Scan for the cell matching the given text and deliver its (X, Y) coordinate at center. 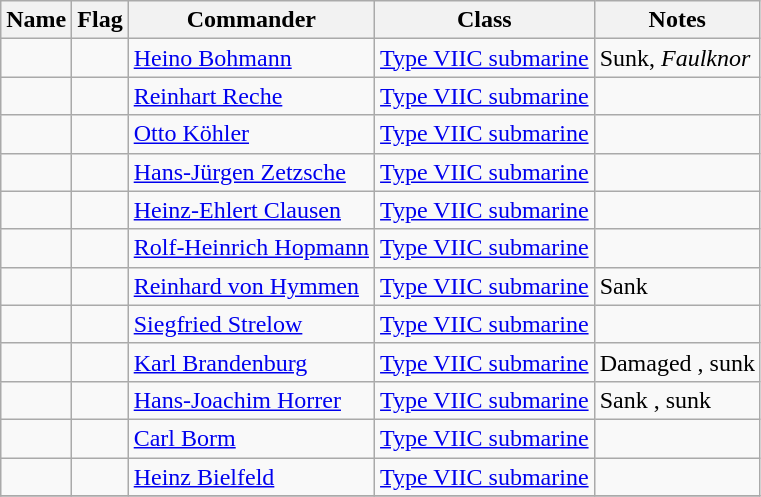
Karl Brandenburg (251, 362)
Heinz-Ehlert Clausen (251, 210)
Flag (100, 20)
Damaged , sunk (677, 362)
Commander (251, 20)
Heinz Bielfeld (251, 477)
Sunk, Faulknor (677, 58)
Reinhard von Hymmen (251, 286)
Carl Borm (251, 438)
Rolf-Heinrich Hopmann (251, 248)
Heino Bohmann (251, 58)
Class (485, 20)
Hans-Joachim Horrer (251, 400)
Sank (677, 286)
Siegfried Strelow (251, 324)
Hans-Jürgen Zetzsche (251, 172)
Name (36, 20)
Reinhart Reche (251, 96)
Sank , sunk (677, 400)
Otto Köhler (251, 134)
Notes (677, 20)
